Output the (X, Y) coordinate of the center of the cell containing the given text.  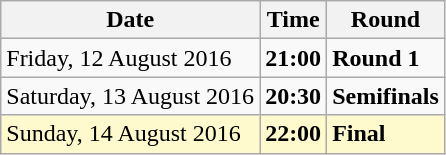
Final (386, 134)
Date (130, 20)
Friday, 12 August 2016 (130, 58)
22:00 (294, 134)
21:00 (294, 58)
Round 1 (386, 58)
Round (386, 20)
Semifinals (386, 96)
Time (294, 20)
Sunday, 14 August 2016 (130, 134)
20:30 (294, 96)
Saturday, 13 August 2016 (130, 96)
